For the text-containing cell, return its midpoint in [X, Y] coordinate format. 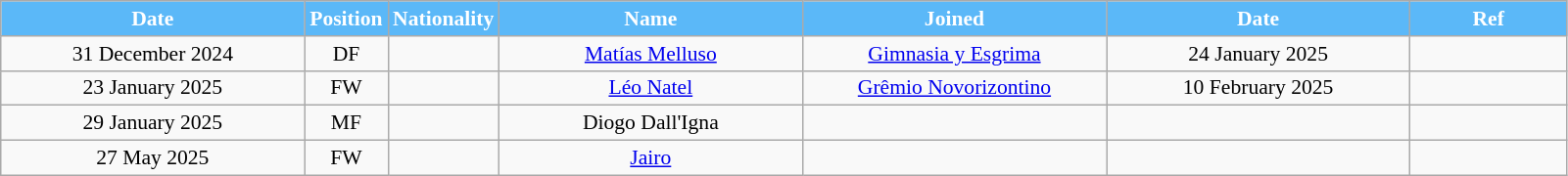
31 December 2024 [153, 54]
Jairo [650, 158]
Ref [1489, 19]
Nationality [443, 19]
27 May 2025 [153, 158]
Léo Natel [650, 88]
24 January 2025 [1259, 54]
MF [347, 123]
Gimnasia y Esgrima [954, 54]
Name [650, 19]
Position [347, 19]
Joined [954, 19]
DF [347, 54]
Grêmio Novorizontino [954, 88]
Diogo Dall'Igna [650, 123]
10 February 2025 [1259, 88]
Matías Melluso [650, 54]
29 January 2025 [153, 123]
23 January 2025 [153, 88]
